Capture the cell that displays the provided text and extract its [X, Y] central coordinate. 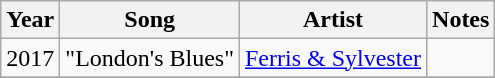
Ferris & Sylvester [332, 58]
Notes [461, 20]
"London's Blues" [150, 58]
Song [150, 20]
2017 [30, 58]
Artist [332, 20]
Year [30, 20]
